Determine the [x, y] coordinate at the center of the cell enclosing the given text.  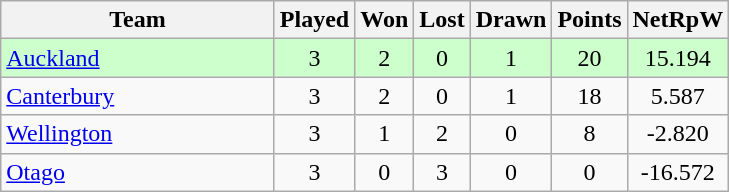
5.587 [678, 96]
Canterbury [138, 96]
20 [590, 58]
-16.572 [678, 172]
15.194 [678, 58]
Drawn [511, 20]
Played [314, 20]
-2.820 [678, 134]
NetRpW [678, 20]
Points [590, 20]
Auckland [138, 58]
Team [138, 20]
8 [590, 134]
Otago [138, 172]
Wellington [138, 134]
Won [384, 20]
Lost [442, 20]
18 [590, 96]
